Return the [x, y] coordinate for the center point of the cell that contains the specified text.  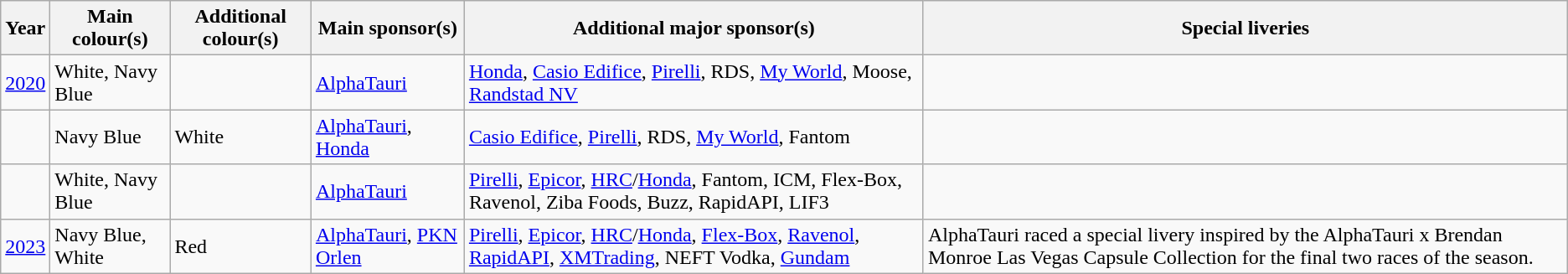
Honda, Casio Edifice, Pirelli, RDS, My World, Moose, Randstad NV [694, 82]
Special liveries [1245, 28]
Additional colour(s) [240, 28]
Casio Edifice, Pirelli, RDS, My World, Fantom [694, 137]
Pirelli, Epicor, HRC/Honda, Flex-Box, Ravenol, RapidAPI, XMTrading, NEFT Vodka, Gundam [694, 246]
Red [240, 246]
Navy Blue [111, 137]
AlphaTauri raced a special livery inspired by the AlphaTauri x Brendan Monroe Las Vegas Capsule Collection for the final two races of the season. [1245, 246]
Main sponsor(s) [387, 28]
White [240, 137]
Main colour(s) [111, 28]
AlphaTauri, PKN Orlen [387, 246]
AlphaTauri, Honda [387, 137]
Additional major sponsor(s) [694, 28]
2020 [25, 82]
2023 [25, 246]
Year [25, 28]
Navy Blue, White [111, 246]
Pirelli, Epicor, HRC/Honda, Fantom, ICM, Flex-Box, Ravenol, Ziba Foods, Buzz, RapidAPI, LIF3 [694, 191]
